For the text-containing cell, return its midpoint in [X, Y] coordinate format. 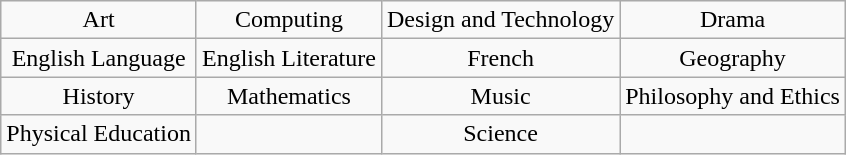
Philosophy and Ethics [733, 96]
French [500, 58]
English Literature [288, 58]
Drama [733, 20]
Science [500, 134]
Geography [733, 58]
Music [500, 96]
History [99, 96]
Design and Technology [500, 20]
Computing [288, 20]
Mathematics [288, 96]
Art [99, 20]
Physical Education [99, 134]
English Language [99, 58]
